Identify which cell holds the provided text, then report its (x, y) central coordinate. 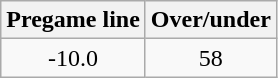
Pregame line (74, 20)
Over/under (210, 20)
-10.0 (74, 58)
58 (210, 58)
